Find where the given text appears and provide that cell's center as (X, Y) coordinate. 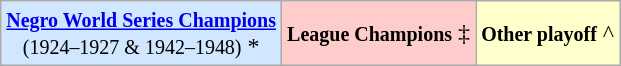
Negro World Series Champions(1924–1927 & 1942–1948) * (142, 34)
Other playoff ^ (548, 34)
League Champions ‡ (379, 34)
